For the text-containing cell, return its midpoint in [x, y] coordinate format. 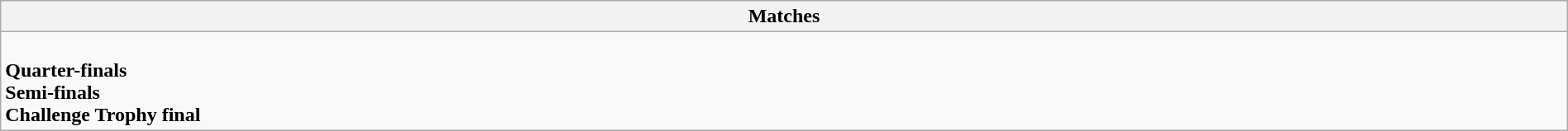
Matches [784, 16]
Quarter-finals Semi-finals Challenge Trophy final [784, 81]
